From the cell containing the given text, extract its center point as (X, Y) coordinate. 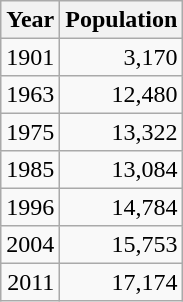
2004 (30, 244)
12,480 (122, 94)
13,084 (122, 170)
1996 (30, 206)
1901 (30, 56)
1975 (30, 132)
1985 (30, 170)
13,322 (122, 132)
17,174 (122, 282)
14,784 (122, 206)
3,170 (122, 56)
1963 (30, 94)
Year (30, 20)
15,753 (122, 244)
2011 (30, 282)
Population (122, 20)
